Identify which cell holds the provided text, then report its (x, y) central coordinate. 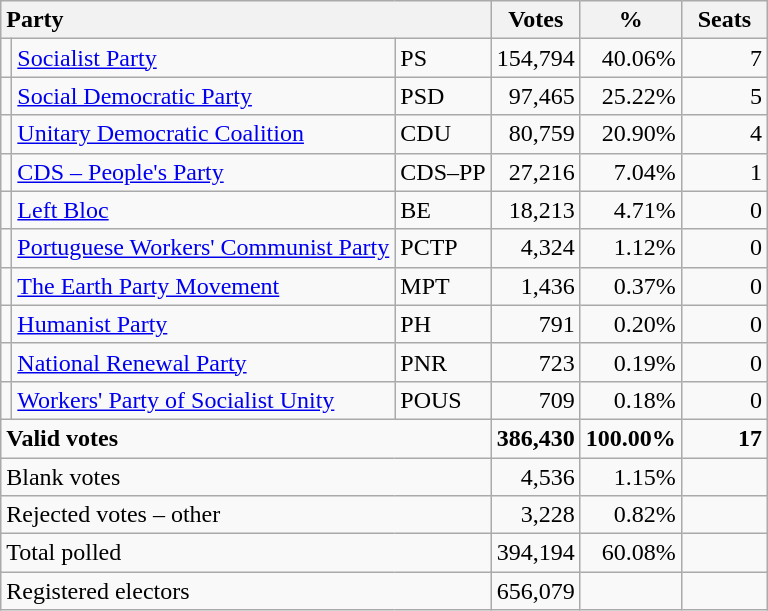
25.22% (630, 96)
Rejected votes – other (246, 515)
100.00% (630, 438)
40.06% (630, 58)
MPT (443, 286)
7.04% (630, 172)
PCTP (443, 248)
791 (536, 324)
4,324 (536, 248)
20.90% (630, 134)
18,213 (536, 210)
BE (443, 210)
0.18% (630, 400)
Portuguese Workers' Communist Party (204, 248)
0.20% (630, 324)
154,794 (536, 58)
CDU (443, 134)
4,536 (536, 477)
4.71% (630, 210)
PSD (443, 96)
0.82% (630, 515)
Socialist Party (204, 58)
Total polled (246, 553)
394,194 (536, 553)
Unitary Democratic Coalition (204, 134)
97,465 (536, 96)
PNR (443, 362)
Workers' Party of Socialist Unity (204, 400)
1.15% (630, 477)
Humanist Party (204, 324)
PS (443, 58)
% (630, 20)
Valid votes (246, 438)
Votes (536, 20)
1.12% (630, 248)
Blank votes (246, 477)
3,228 (536, 515)
27,216 (536, 172)
709 (536, 400)
CDS–PP (443, 172)
PH (443, 324)
Social Democratic Party (204, 96)
The Earth Party Movement (204, 286)
Party (246, 20)
723 (536, 362)
60.08% (630, 553)
7 (724, 58)
0.19% (630, 362)
80,759 (536, 134)
Left Bloc (204, 210)
17 (724, 438)
4 (724, 134)
National Renewal Party (204, 362)
656,079 (536, 591)
Registered electors (246, 591)
CDS – People's Party (204, 172)
1,436 (536, 286)
1 (724, 172)
Seats (724, 20)
POUS (443, 400)
386,430 (536, 438)
0.37% (630, 286)
5 (724, 96)
